Search for the cell housing the specified text and yield its [X, Y] center coordinate. 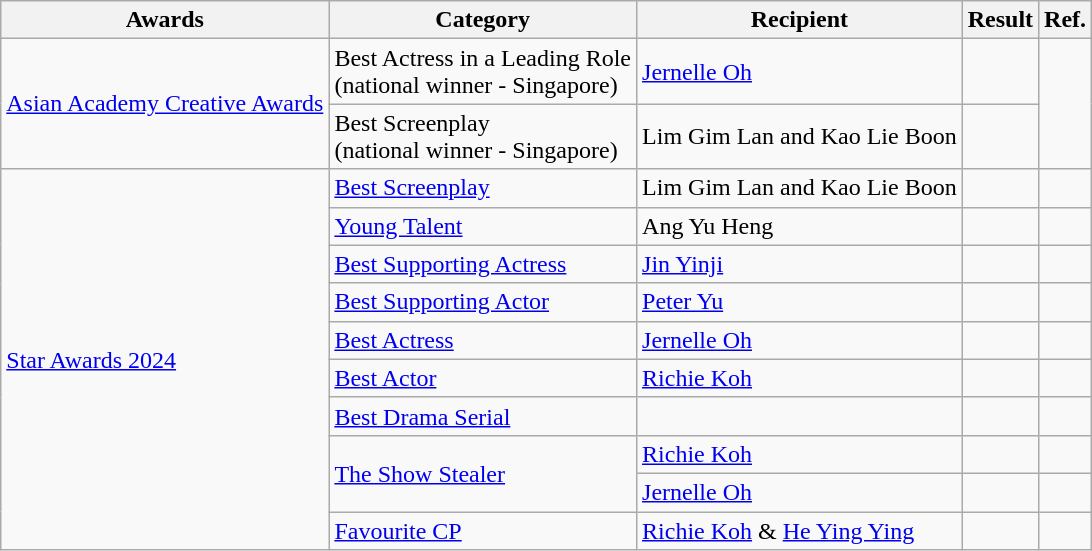
Result [1000, 20]
Best Screenplay(national winner - Singapore) [483, 136]
Richie Koh & He Ying Ying [800, 531]
Best Drama Serial [483, 416]
Recipient [800, 20]
Best Actress [483, 340]
The Show Stealer [483, 473]
Best Actor [483, 378]
Young Talent [483, 226]
Best Actress in a Leading Role(national winner - Singapore) [483, 72]
Ang Yu Heng [800, 226]
Peter Yu [800, 302]
Ref. [1066, 20]
Favourite CP [483, 531]
Jin Yinji [800, 264]
Best Screenplay [483, 188]
Best Supporting Actor [483, 302]
Asian Academy Creative Awards [165, 104]
Category [483, 20]
Best Supporting Actress [483, 264]
Star Awards 2024 [165, 360]
Awards [165, 20]
